Pinpoint the cell where the given text exists, returning its (x, y) midpoint coordinate. 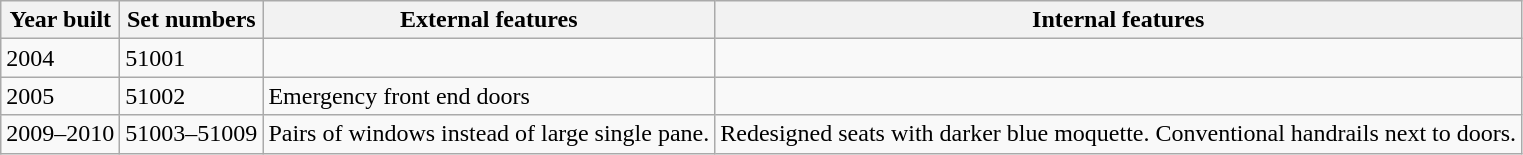
51001 (192, 58)
Internal features (1118, 20)
51002 (192, 96)
2004 (60, 58)
Year built (60, 20)
2009–2010 (60, 134)
Set numbers (192, 20)
2005 (60, 96)
Emergency front end doors (489, 96)
Redesigned seats with darker blue moquette. Conventional handrails next to doors. (1118, 134)
Pairs of windows instead of large single pane. (489, 134)
51003–51009 (192, 134)
External features (489, 20)
